Scan for the cell matching the given text and deliver its (x, y) coordinate at center. 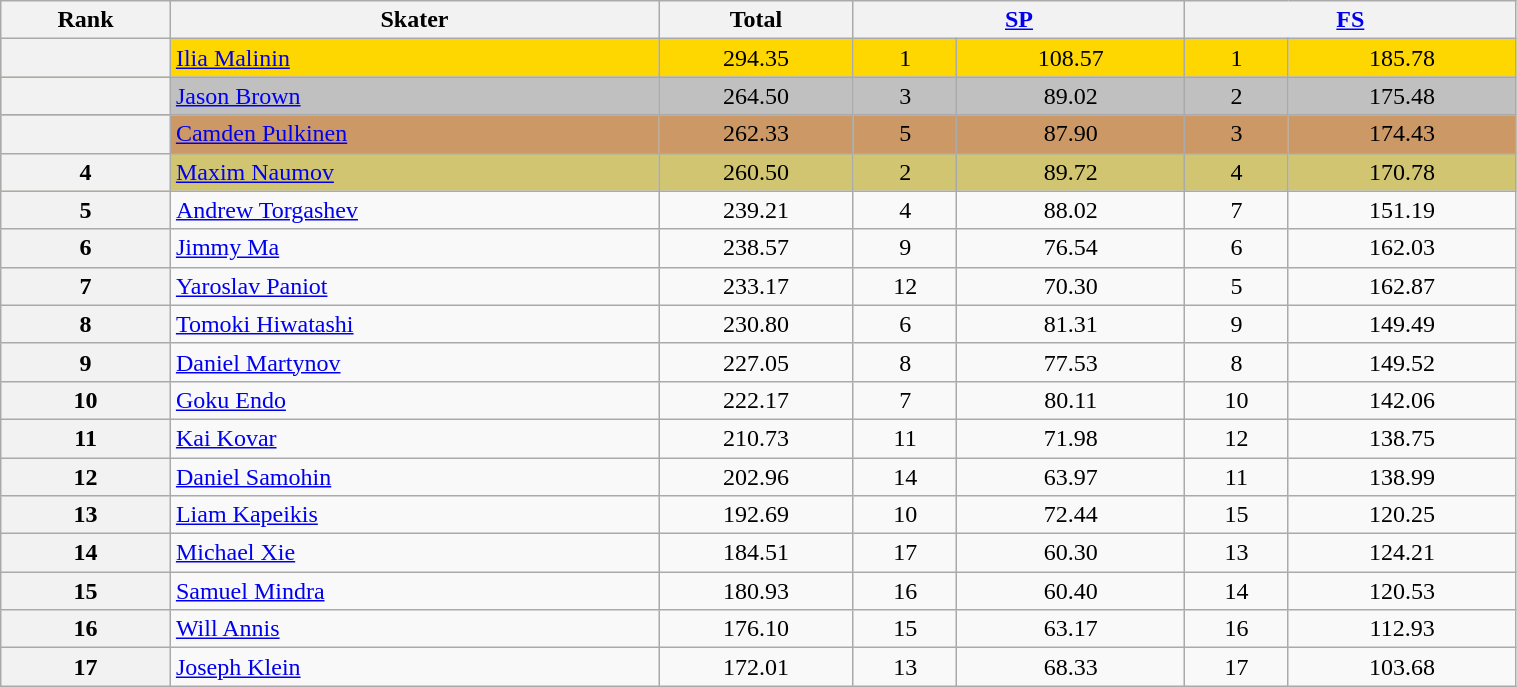
262.33 (756, 134)
176.10 (756, 629)
Daniel Samohin (414, 477)
80.11 (1071, 400)
SP (1018, 20)
Kai Kovar (414, 438)
Camden Pulkinen (414, 134)
149.52 (1402, 362)
294.35 (756, 58)
70.30 (1071, 286)
68.33 (1071, 667)
Jimmy Ma (414, 248)
89.02 (1071, 96)
71.98 (1071, 438)
175.48 (1402, 96)
260.50 (756, 172)
239.21 (756, 210)
142.06 (1402, 400)
120.25 (1402, 515)
81.31 (1071, 324)
63.97 (1071, 477)
174.43 (1402, 134)
Liam Kapeikis (414, 515)
108.57 (1071, 58)
Andrew Torgashev (414, 210)
120.53 (1402, 591)
192.69 (756, 515)
233.17 (756, 286)
Total (756, 20)
184.51 (756, 553)
Maxim Naumov (414, 172)
Rank (86, 20)
103.68 (1402, 667)
63.17 (1071, 629)
230.80 (756, 324)
77.53 (1071, 362)
89.72 (1071, 172)
180.93 (756, 591)
60.40 (1071, 591)
151.19 (1402, 210)
138.99 (1402, 477)
162.03 (1402, 248)
FS (1350, 20)
124.21 (1402, 553)
Yaroslav Paniot (414, 286)
138.75 (1402, 438)
Samuel Mindra (414, 591)
Skater (414, 20)
Michael Xie (414, 553)
149.49 (1402, 324)
Joseph Klein (414, 667)
60.30 (1071, 553)
238.57 (756, 248)
222.17 (756, 400)
227.05 (756, 362)
210.73 (756, 438)
185.78 (1402, 58)
72.44 (1071, 515)
Goku Endo (414, 400)
87.90 (1071, 134)
Jason Brown (414, 96)
172.01 (756, 667)
170.78 (1402, 172)
162.87 (1402, 286)
Ilia Malinin (414, 58)
Will Annis (414, 629)
112.93 (1402, 629)
Daniel Martynov (414, 362)
202.96 (756, 477)
264.50 (756, 96)
76.54 (1071, 248)
Tomoki Hiwatashi (414, 324)
88.02 (1071, 210)
